Output the [X, Y] coordinate of the center of the cell containing the given text.  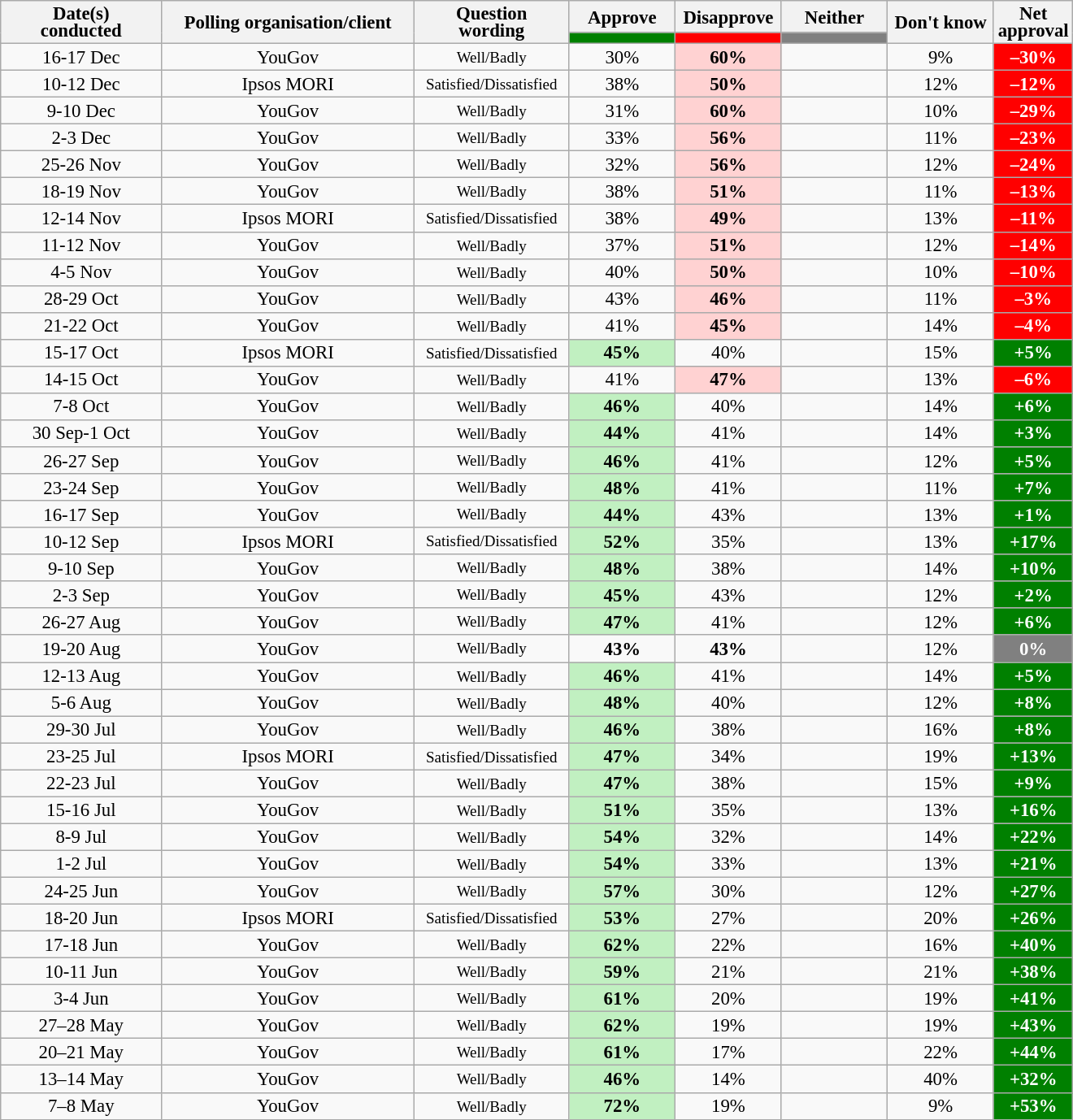
–13% [1033, 192]
0% [1033, 649]
12-14 Nov [81, 218]
30 Sep-1 Oct [81, 434]
–14% [1033, 245]
+9% [1033, 784]
5-6 Aug [81, 702]
16-17 Dec [81, 57]
28-29 Oct [81, 299]
17-18 Jun [81, 944]
+38% [1033, 972]
26-27 Aug [81, 621]
10-11 Jun [81, 972]
37% [623, 245]
+43% [1033, 1026]
–10% [1033, 271]
2-3 Dec [81, 138]
18-19 Nov [81, 192]
7-8 Oct [81, 406]
–24% [1033, 164]
52% [623, 541]
23-25 Jul [81, 756]
57% [623, 891]
–3% [1033, 299]
+10% [1033, 567]
31% [623, 111]
34% [728, 756]
23-24 Sep [81, 488]
+41% [1033, 998]
–6% [1033, 380]
+17% [1033, 541]
–11% [1033, 218]
16-17 Sep [81, 514]
22-23 Jul [81, 784]
1-2 Jul [81, 863]
Disapprove [728, 16]
+21% [1033, 863]
19-20 Aug [81, 649]
+53% [1033, 1105]
+2% [1033, 595]
Approve [623, 16]
+13% [1033, 756]
2-3 Sep [81, 595]
25-26 Nov [81, 164]
21-22 Oct [81, 325]
9-10 Sep [81, 567]
8-9 Jul [81, 837]
10-12 Sep [81, 541]
Don't know [941, 23]
+44% [1033, 1052]
+16% [1033, 810]
14-15 Oct [81, 380]
3-4 Jun [81, 998]
Net approval [1033, 23]
13–14 May [81, 1079]
4-5 Nov [81, 271]
27% [728, 918]
26-27 Sep [81, 460]
+32% [1033, 1079]
53% [623, 918]
10-12 Dec [81, 85]
17% [728, 1052]
–29% [1033, 111]
+27% [1033, 891]
Neither [834, 16]
+26% [1033, 918]
+22% [1033, 837]
–23% [1033, 138]
12-13 Aug [81, 676]
Questionwording [491, 23]
72% [623, 1105]
15-17 Oct [81, 353]
29-30 Jul [81, 730]
+3% [1033, 434]
–12% [1033, 85]
+40% [1033, 944]
Polling organisation/client [288, 23]
18-20 Jun [81, 918]
–4% [1033, 325]
49% [728, 218]
Date(s)conducted [81, 23]
24-25 Jun [81, 891]
11-12 Nov [81, 245]
+1% [1033, 514]
20–21 May [81, 1052]
59% [623, 972]
15-16 Jul [81, 810]
27–28 May [81, 1026]
+7% [1033, 488]
7–8 May [81, 1105]
–30% [1033, 57]
9-10 Dec [81, 111]
